Return the (X, Y) coordinate for the center point of the cell that contains the specified text.  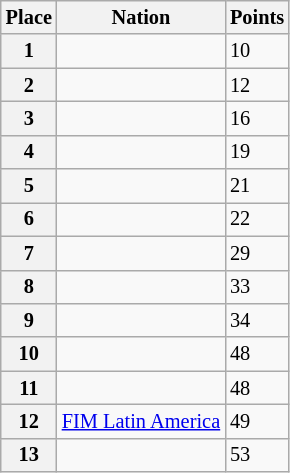
53 (257, 455)
49 (257, 421)
22 (257, 219)
5 (29, 186)
Place (29, 17)
1 (29, 51)
3 (29, 118)
7 (29, 253)
6 (29, 219)
8 (29, 287)
2 (29, 85)
Nation (141, 17)
16 (257, 118)
4 (29, 152)
34 (257, 320)
Points (257, 17)
13 (29, 455)
33 (257, 287)
29 (257, 253)
19 (257, 152)
FIM Latin America (141, 421)
9 (29, 320)
11 (29, 388)
21 (257, 186)
